For the text-containing cell, return its midpoint in (x, y) coordinate format. 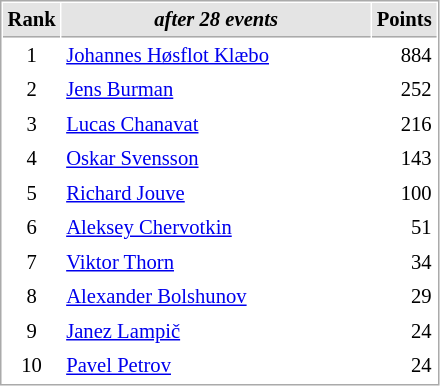
100 (404, 194)
29 (404, 296)
4 (32, 158)
34 (404, 262)
Points (404, 20)
884 (404, 56)
10 (32, 366)
after 28 events (216, 20)
9 (32, 332)
7 (32, 262)
51 (404, 228)
1 (32, 56)
Johannes Høsflot Klæbo (216, 56)
216 (404, 124)
Janez Lampič (216, 332)
Oskar Svensson (216, 158)
2 (32, 90)
6 (32, 228)
Alexander Bolshunov (216, 296)
8 (32, 296)
3 (32, 124)
Rank (32, 20)
Lucas Chanavat (216, 124)
Aleksey Chervotkin (216, 228)
143 (404, 158)
Viktor Thorn (216, 262)
5 (32, 194)
Pavel Petrov (216, 366)
Richard Jouve (216, 194)
252 (404, 90)
Jens Burman (216, 90)
